Locate the cell with the specified text and output its [X, Y] center coordinate. 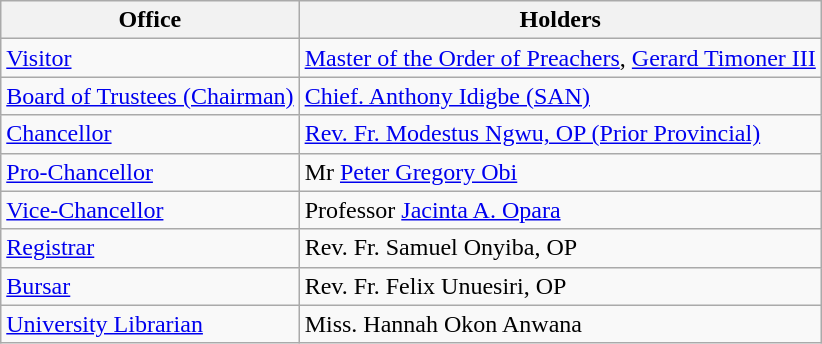
Pro-Chancellor [150, 172]
Chancellor [150, 134]
Professor Jacinta A. Opara [560, 210]
University Librarian [150, 324]
Chief. Anthony Idigbe (SAN) [560, 96]
Holders [560, 20]
Board of Trustees (Chairman) [150, 96]
Vice-Chancellor [150, 210]
Mr Peter Gregory Obi [560, 172]
Office [150, 20]
Rev. Fr. Samuel Onyiba, OP [560, 248]
Registrar [150, 248]
Rev. Fr. Felix Unuesiri, OP [560, 286]
Rev. Fr. Modestus Ngwu, OP (Prior Provincial) [560, 134]
Bursar [150, 286]
Miss. Hannah Okon Anwana [560, 324]
Visitor [150, 58]
Master of the Order of Preachers, Gerard Timoner III [560, 58]
